Pinpoint the cell where the given text exists, returning its (X, Y) midpoint coordinate. 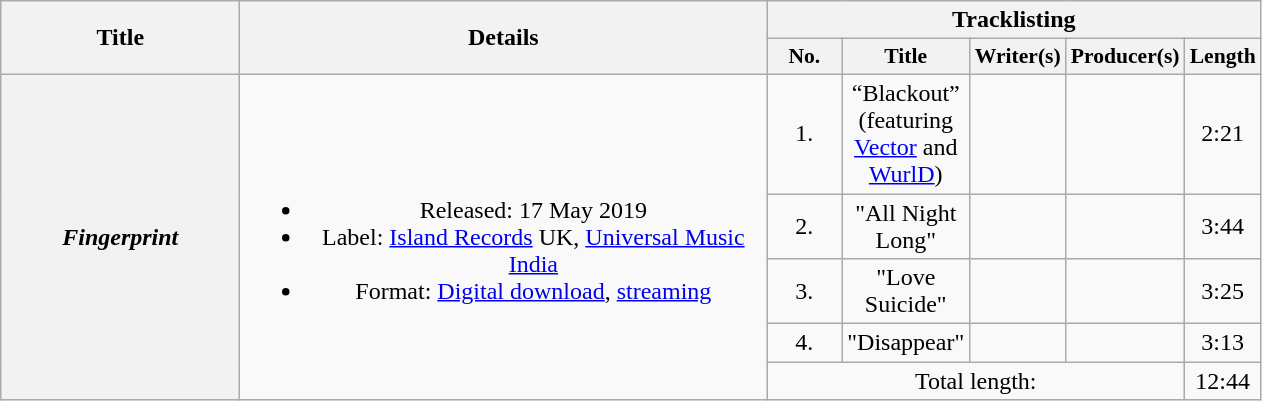
12:44 (1223, 381)
No. (804, 57)
"Disappear" (906, 343)
"All Night Long" (906, 226)
Details (504, 38)
Released: 17 May 2019Label: Island Records UK, Universal Music IndiaFormat: Digital download, streaming (504, 236)
3:25 (1223, 292)
3:13 (1223, 343)
Total length: (976, 381)
2. (804, 226)
Tracklisting (1014, 20)
Length (1223, 57)
Writer(s) (1018, 57)
Producer(s) (1126, 57)
2:21 (1223, 134)
4. (804, 343)
“Blackout” (featuring Vector and WurlD) (906, 134)
3:44 (1223, 226)
Fingerprint (120, 236)
"Love Suicide" (906, 292)
3. (804, 292)
1. (804, 134)
